From the cell containing the given text, extract its center point as [X, Y] coordinate. 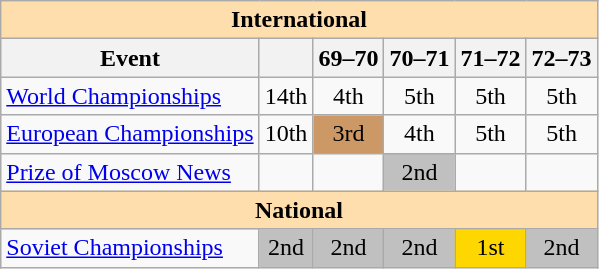
World Championships [130, 96]
Event [130, 58]
Soviet Championships [130, 248]
10th [286, 134]
1st [490, 248]
72–73 [562, 58]
Prize of Moscow News [130, 172]
71–72 [490, 58]
National [299, 210]
69–70 [348, 58]
14th [286, 96]
70–71 [420, 58]
European Championships [130, 134]
3rd [348, 134]
International [299, 20]
